Output the (x, y) coordinate of the center of the cell containing the given text.  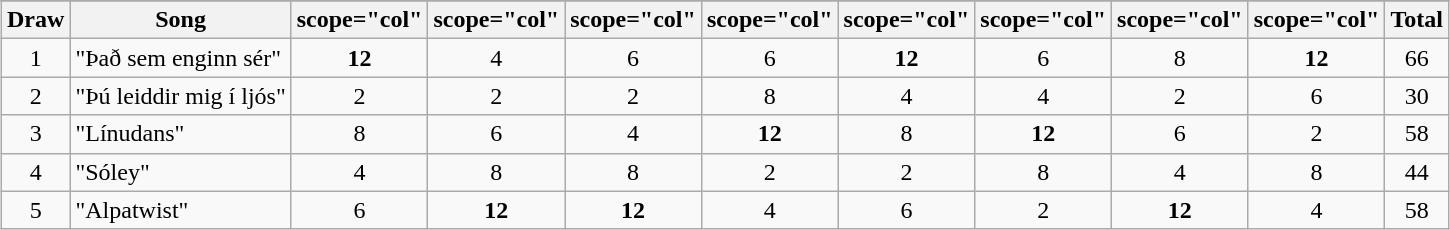
"Alpatwist" (180, 210)
3 (36, 134)
44 (1417, 172)
"Línudans" (180, 134)
Total (1417, 20)
66 (1417, 58)
Draw (36, 20)
"Það sem enginn sér" (180, 58)
"Þú leiddir mig í ljós" (180, 96)
1 (36, 58)
Song (180, 20)
5 (36, 210)
30 (1417, 96)
"Sóley" (180, 172)
